Determine the (x, y) coordinate at the center of the cell enclosing the given text.  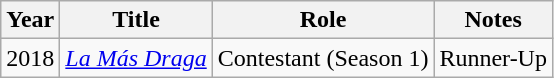
Role (323, 20)
La Más Draga (136, 58)
Runner-Up (494, 58)
Notes (494, 20)
2018 (30, 58)
Contestant (Season 1) (323, 58)
Title (136, 20)
Year (30, 20)
